Search for the cell housing the specified text and yield its (x, y) center coordinate. 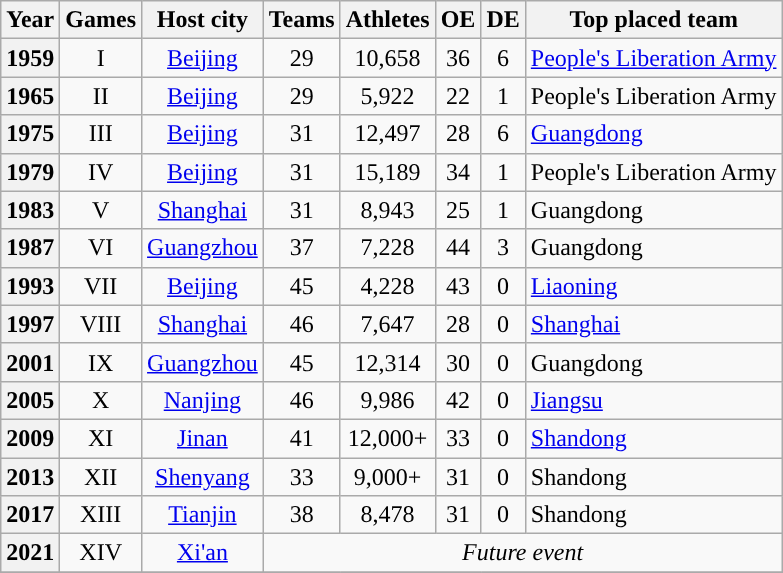
9,986 (388, 400)
2021 (30, 553)
25 (458, 210)
Host city (203, 20)
15,189 (388, 172)
1997 (30, 324)
XII (101, 477)
I (101, 58)
Teams (302, 20)
2013 (30, 477)
1975 (30, 134)
34 (458, 172)
Games (101, 20)
1979 (30, 172)
3 (503, 248)
V (101, 210)
12,497 (388, 134)
2005 (30, 400)
XI (101, 438)
36 (458, 58)
Xi'an (203, 553)
44 (458, 248)
Year (30, 20)
OE (458, 20)
9,000+ (388, 477)
1965 (30, 96)
Liaoning (654, 286)
37 (302, 248)
X (101, 400)
4,228 (388, 286)
2017 (30, 515)
Athletes (388, 20)
8,478 (388, 515)
XIII (101, 515)
VII (101, 286)
10,658 (388, 58)
42 (458, 400)
1987 (30, 248)
XIV (101, 553)
Nanjing (203, 400)
Jinan (203, 438)
1959 (30, 58)
12,000+ (388, 438)
1983 (30, 210)
III (101, 134)
Top placed team (654, 20)
Tianjin (203, 515)
12,314 (388, 362)
IX (101, 362)
Jiangsu (654, 400)
VI (101, 248)
II (101, 96)
Shenyang (203, 477)
41 (302, 438)
5,922 (388, 96)
7,228 (388, 248)
Future event (522, 553)
22 (458, 96)
8,943 (388, 210)
IV (101, 172)
2001 (30, 362)
VIII (101, 324)
43 (458, 286)
7,647 (388, 324)
DE (503, 20)
1993 (30, 286)
38 (302, 515)
2009 (30, 438)
30 (458, 362)
